Extract the [X, Y] coordinate from the center of the cell holding the provided text.  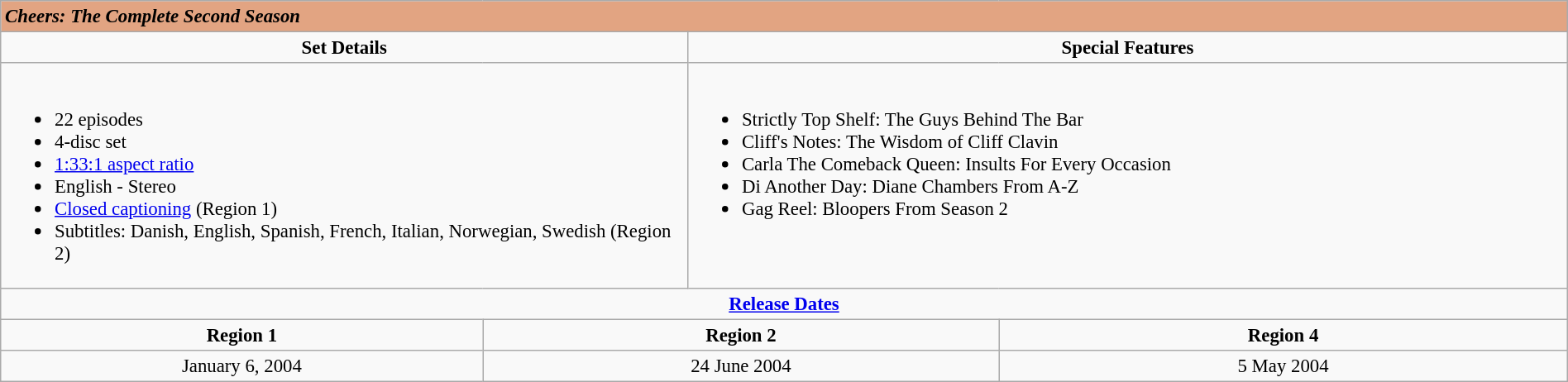
Region 2 [741, 335]
Special Features [1128, 48]
January 6, 2004 [241, 365]
5 May 2004 [1284, 365]
Cheers: The Complete Second Season [784, 17]
Set Details [344, 48]
Region 4 [1284, 335]
24 June 2004 [741, 365]
Release Dates [784, 303]
Region 1 [241, 335]
